For the text-containing cell, return its midpoint in [x, y] coordinate format. 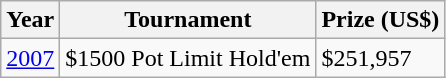
$1500 Pot Limit Hold'em [188, 58]
Tournament [188, 20]
$251,957 [380, 58]
Year [30, 20]
Prize (US$) [380, 20]
2007 [30, 58]
